Pinpoint the cell where the given text exists, returning its (x, y) midpoint coordinate. 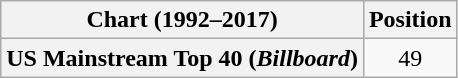
49 (410, 58)
Position (410, 20)
Chart (1992–2017) (182, 20)
US Mainstream Top 40 (Billboard) (182, 58)
